Locate the cell with the specified text and output its [X, Y] center coordinate. 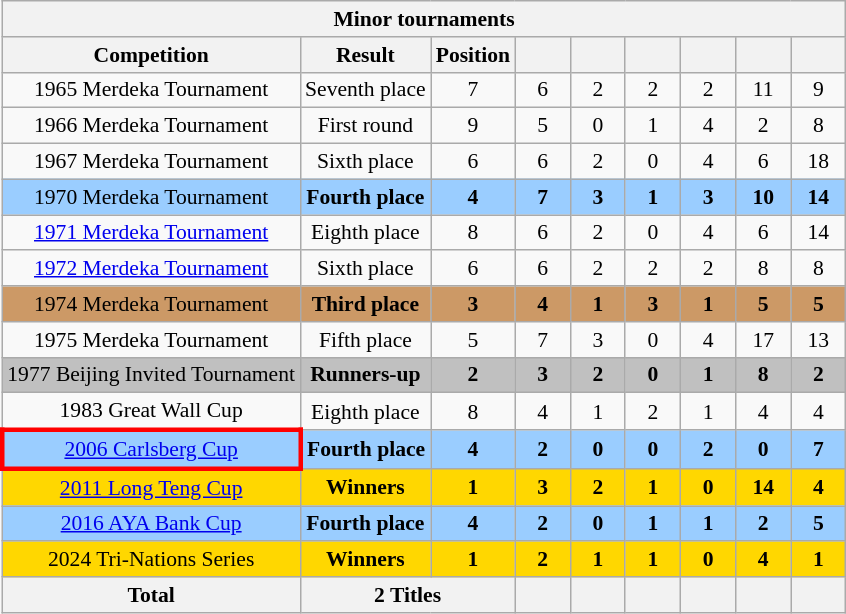
18 [818, 162]
1983 Great Wall Cup [151, 412]
Seventh place [366, 90]
17 [764, 340]
Third place [366, 304]
10 [764, 197]
2016 AYA Bank Cup [151, 524]
1966 Merdeka Tournament [151, 126]
1977 Beijing Invited Tournament [151, 375]
2011 Long Teng Cup [151, 488]
Minor tournaments [424, 19]
First round [366, 126]
2006 Carlsberg Cup [151, 450]
Position [473, 55]
1972 Merdeka Tournament [151, 269]
2024 Tri-Nations Series [151, 560]
1967 Merdeka Tournament [151, 162]
11 [764, 90]
Total [151, 595]
Result [366, 55]
13 [818, 340]
Fifth place [366, 340]
Runners-up [366, 375]
1974 Merdeka Tournament [151, 304]
1970 Merdeka Tournament [151, 197]
Competition [151, 55]
2 Titles [408, 595]
1971 Merdeka Tournament [151, 233]
1975 Merdeka Tournament [151, 340]
1965 Merdeka Tournament [151, 90]
